Find where the given text appears and provide that cell's center as [X, Y] coordinate. 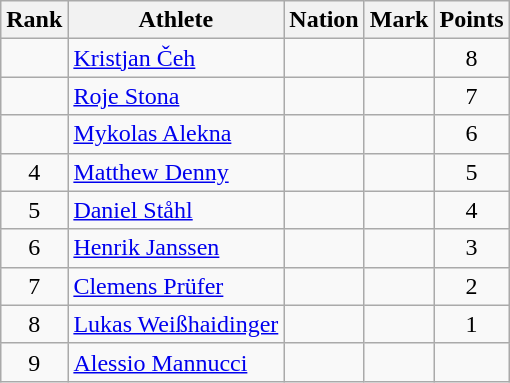
Points [472, 20]
Mykolas Alekna [176, 134]
Lukas Weißhaidinger [176, 324]
Clemens Prüfer [176, 286]
Matthew Denny [176, 172]
Rank [34, 20]
Daniel Ståhl [176, 210]
3 [472, 248]
2 [472, 286]
Roje Stona [176, 96]
Alessio Mannucci [176, 362]
Nation [324, 20]
9 [34, 362]
1 [472, 324]
Athlete [176, 20]
Kristjan Čeh [176, 58]
Mark [399, 20]
Henrik Janssen [176, 248]
